Pinpoint the cell where the given text exists, returning its [X, Y] midpoint coordinate. 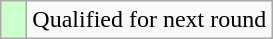
Qualified for next round [150, 20]
